Output the [X, Y] coordinate of the center of the cell containing the given text.  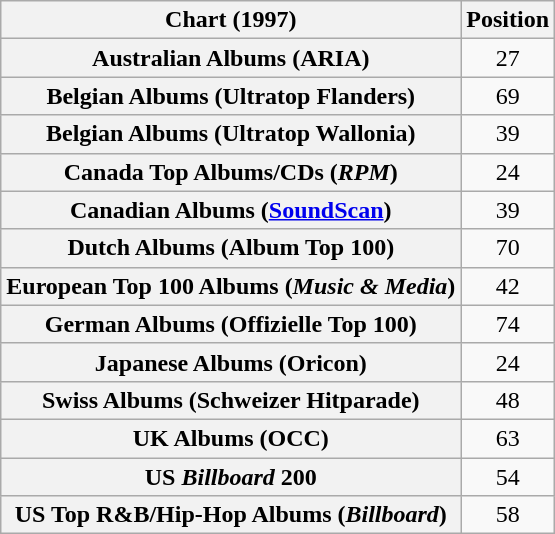
Swiss Albums (Schweizer Hitparade) [231, 400]
58 [508, 515]
Canadian Albums (SoundScan) [231, 210]
Chart (1997) [231, 20]
27 [508, 58]
48 [508, 400]
Belgian Albums (Ultratop Flanders) [231, 96]
US Top R&B/Hip-Hop Albums (Billboard) [231, 515]
63 [508, 438]
European Top 100 Albums (Music & Media) [231, 286]
US Billboard 200 [231, 477]
Japanese Albums (Oricon) [231, 362]
Dutch Albums (Album Top 100) [231, 248]
Belgian Albums (Ultratop Wallonia) [231, 134]
42 [508, 286]
Australian Albums (ARIA) [231, 58]
Position [508, 20]
UK Albums (OCC) [231, 438]
74 [508, 324]
German Albums (Offizielle Top 100) [231, 324]
Canada Top Albums/CDs (RPM) [231, 172]
70 [508, 248]
54 [508, 477]
69 [508, 96]
